Pinpoint the cell where the given text exists, returning its (x, y) midpoint coordinate. 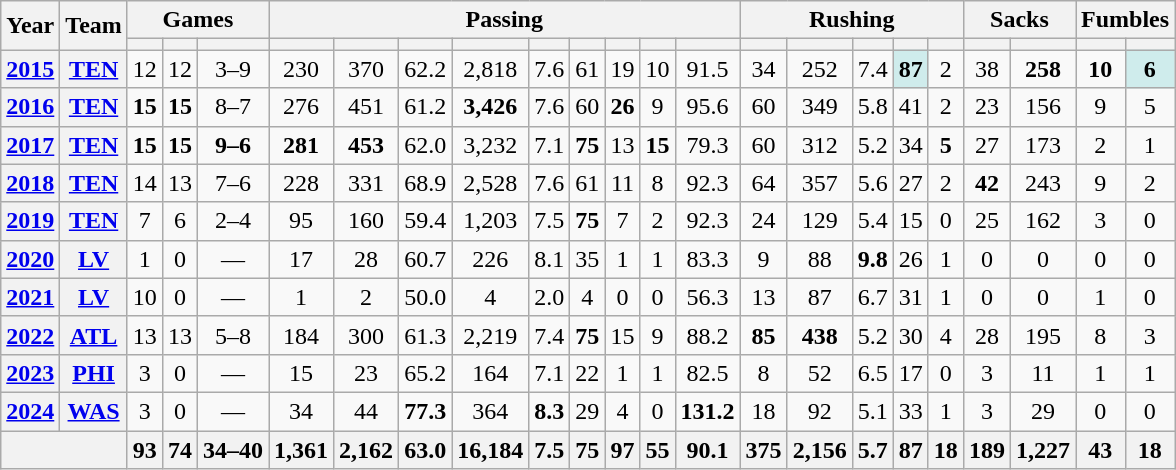
22 (588, 373)
2024 (30, 411)
88 (820, 259)
62.2 (426, 69)
79.3 (708, 145)
Games (198, 20)
349 (820, 107)
19 (622, 69)
50.0 (426, 297)
2017 (30, 145)
82.5 (708, 373)
8–7 (232, 107)
55 (658, 449)
228 (302, 183)
160 (366, 221)
6.7 (872, 297)
9–6 (232, 145)
5.6 (872, 183)
34–40 (232, 449)
5.1 (872, 411)
68.9 (426, 183)
162 (1042, 221)
74 (180, 449)
1,361 (302, 449)
2022 (30, 335)
129 (820, 221)
41 (910, 107)
8.3 (550, 411)
357 (820, 183)
WAS (94, 411)
364 (490, 411)
276 (302, 107)
83.3 (708, 259)
370 (366, 69)
33 (910, 411)
131.2 (708, 411)
30 (910, 335)
92 (820, 411)
3,232 (490, 145)
ATL (94, 335)
453 (366, 145)
97 (622, 449)
451 (366, 107)
PHI (94, 373)
2,156 (820, 449)
2019 (30, 221)
281 (302, 145)
5.7 (872, 449)
43 (1101, 449)
65.2 (426, 373)
25 (986, 221)
64 (764, 183)
2.0 (550, 297)
95.6 (708, 107)
61.2 (426, 107)
16,184 (490, 449)
164 (490, 373)
77.3 (426, 411)
252 (820, 69)
300 (366, 335)
Team (94, 26)
2,219 (490, 335)
56.3 (708, 297)
90.1 (708, 449)
9.8 (872, 259)
88.2 (708, 335)
1,227 (1042, 449)
331 (366, 183)
5.4 (872, 221)
44 (366, 411)
63.0 (426, 449)
31 (910, 297)
2020 (30, 259)
62.0 (426, 145)
230 (302, 69)
2015 (30, 69)
312 (820, 145)
1,203 (490, 221)
2,162 (366, 449)
59.4 (426, 221)
3–9 (232, 69)
375 (764, 449)
2–4 (232, 221)
2023 (30, 373)
184 (302, 335)
Sacks (1019, 20)
95 (302, 221)
189 (986, 449)
Year (30, 26)
2016 (30, 107)
24 (764, 221)
3,426 (490, 107)
91.5 (708, 69)
52 (820, 373)
Passing (505, 20)
5–8 (232, 335)
8.1 (550, 259)
5.8 (872, 107)
Rushing (852, 20)
Fumbles (1126, 20)
2,818 (490, 69)
156 (1042, 107)
85 (764, 335)
60.7 (426, 259)
258 (1042, 69)
243 (1042, 183)
6.5 (872, 373)
2,528 (490, 183)
35 (588, 259)
14 (144, 183)
173 (1042, 145)
2021 (30, 297)
195 (1042, 335)
226 (490, 259)
2018 (30, 183)
61.3 (426, 335)
38 (986, 69)
7–6 (232, 183)
93 (144, 449)
438 (820, 335)
42 (986, 183)
